Pinpoint the cell where the given text exists, returning its (X, Y) midpoint coordinate. 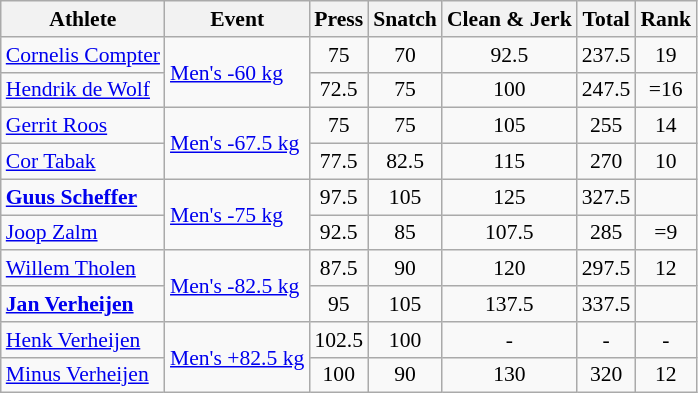
=9 (666, 233)
Athlete (83, 19)
Total (606, 19)
14 (666, 126)
72.5 (338, 90)
85 (405, 233)
285 (606, 233)
Rank (666, 19)
=16 (666, 90)
Clean & Jerk (510, 19)
130 (510, 375)
77.5 (338, 162)
10 (666, 162)
95 (338, 304)
97.5 (338, 197)
Cornelis Compter (83, 55)
Joop Zalm (83, 233)
Willem Tholen (83, 269)
237.5 (606, 55)
270 (606, 162)
337.5 (606, 304)
137.5 (510, 304)
Snatch (405, 19)
115 (510, 162)
19 (666, 55)
Men's -82.5 kg (237, 286)
Jan Verheijen (83, 304)
255 (606, 126)
120 (510, 269)
297.5 (606, 269)
Men's -67.5 kg (237, 144)
Minus Verheijen (83, 375)
Cor Tabak (83, 162)
Event (237, 19)
125 (510, 197)
Men's -60 kg (237, 72)
82.5 (405, 162)
87.5 (338, 269)
Press (338, 19)
Men's -75 kg (237, 214)
Gerrit Roos (83, 126)
320 (606, 375)
Guus Scheffer (83, 197)
247.5 (606, 90)
107.5 (510, 233)
327.5 (606, 197)
102.5 (338, 340)
Henk Verheijen (83, 340)
70 (405, 55)
Hendrik de Wolf (83, 90)
Men's +82.5 kg (237, 358)
